Detect which cell encompasses the target text, then output its [x, y] center coordinate. 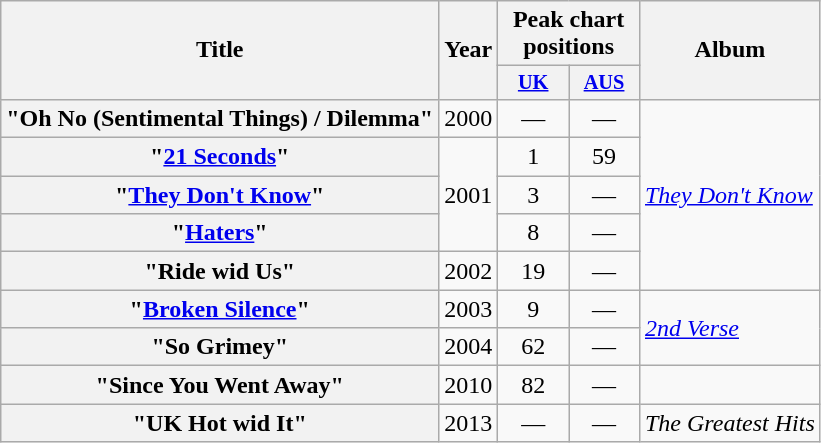
The Greatest Hits [730, 423]
UK [534, 83]
"UK Hot wid It" [220, 423]
"Haters" [220, 233]
8 [534, 233]
"So Grimey" [220, 347]
62 [534, 347]
3 [534, 195]
Title [220, 50]
Peak chart positions [569, 34]
"Since You Went Away" [220, 385]
19 [534, 271]
AUS [604, 83]
2010 [468, 385]
2013 [468, 423]
"Oh No (Sentimental Things) / Dilemma" [220, 118]
They Don't Know [730, 194]
59 [604, 157]
"They Don't Know" [220, 195]
2004 [468, 347]
1 [534, 157]
2003 [468, 309]
Album [730, 50]
2001 [468, 195]
"Broken Silence" [220, 309]
82 [534, 385]
Year [468, 50]
"Ride wid Us" [220, 271]
2000 [468, 118]
2002 [468, 271]
"21 Seconds" [220, 157]
9 [534, 309]
2nd Verse [730, 328]
